Pinpoint the cell where the given text exists, returning its (x, y) midpoint coordinate. 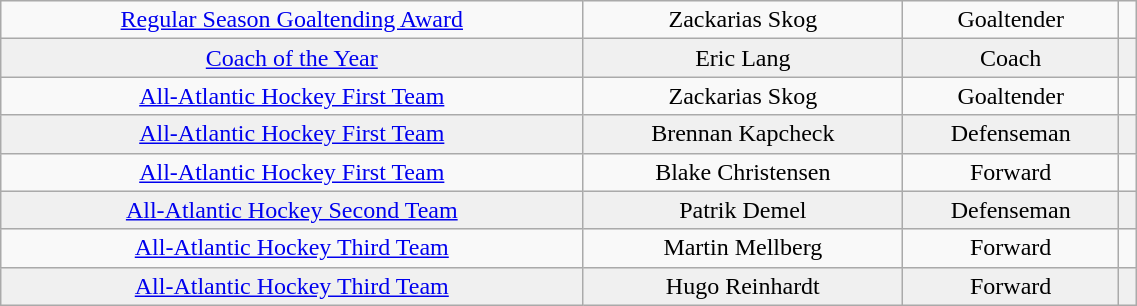
Hugo Reinhardt (743, 286)
Martin Mellberg (743, 248)
Coach of the Year (292, 58)
Patrik Demel (743, 210)
Brennan Kapcheck (743, 134)
Coach (1011, 58)
Blake Christensen (743, 172)
All-Atlantic Hockey Second Team (292, 210)
Regular Season Goaltending Award (292, 20)
Eric Lang (743, 58)
